Capture the cell that displays the provided text and extract its (x, y) central coordinate. 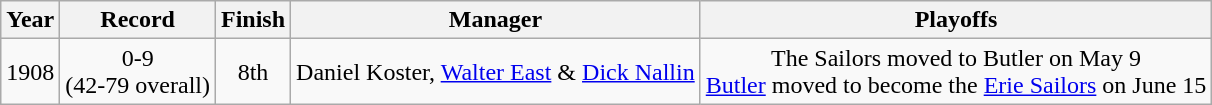
0-9(42-79 overall) (138, 72)
Daniel Koster, Walter East & Dick Nallin (496, 72)
8th (252, 72)
Finish (252, 20)
1908 (30, 72)
Year (30, 20)
Playoffs (956, 20)
The Sailors moved to Butler on May 9 Butler moved to become the Erie Sailors on June 15 (956, 72)
Manager (496, 20)
Record (138, 20)
